From the cell containing the given text, extract its center point as [x, y] coordinate. 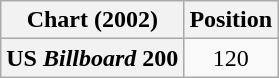
Position [231, 20]
Chart (2002) [92, 20]
120 [231, 58]
US Billboard 200 [92, 58]
